Determine the [x, y] coordinate at the center of the cell enclosing the given text.  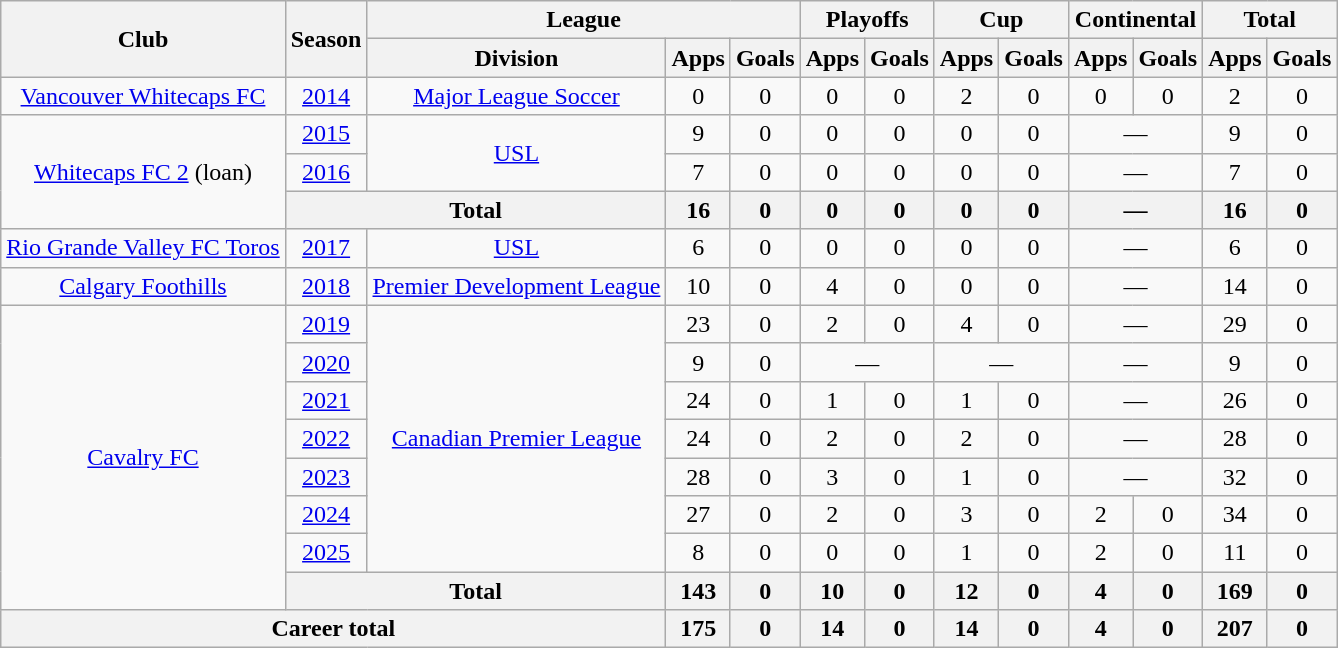
11 [1235, 553]
2022 [326, 438]
2024 [326, 515]
2025 [326, 553]
2016 [326, 172]
27 [698, 515]
34 [1235, 515]
2021 [326, 400]
Premier Development League [516, 286]
169 [1235, 591]
175 [698, 629]
207 [1235, 629]
Cavalry FC [143, 457]
Rio Grande Valley FC Toros [143, 248]
2015 [326, 134]
Canadian Premier League [516, 438]
23 [698, 324]
32 [1235, 477]
8 [698, 553]
12 [966, 591]
Major League Soccer [516, 96]
29 [1235, 324]
2023 [326, 477]
Playoffs [867, 20]
2019 [326, 324]
Cup [1001, 20]
Whitecaps FC 2 (loan) [143, 172]
Club [143, 39]
26 [1235, 400]
Season [326, 39]
Vancouver Whitecaps FC [143, 96]
League [584, 20]
Calgary Foothills [143, 286]
2020 [326, 362]
2014 [326, 96]
Career total [334, 629]
143 [698, 591]
Continental [1135, 20]
2017 [326, 248]
Division [516, 58]
2018 [326, 286]
